For the text-containing cell, return its midpoint in [x, y] coordinate format. 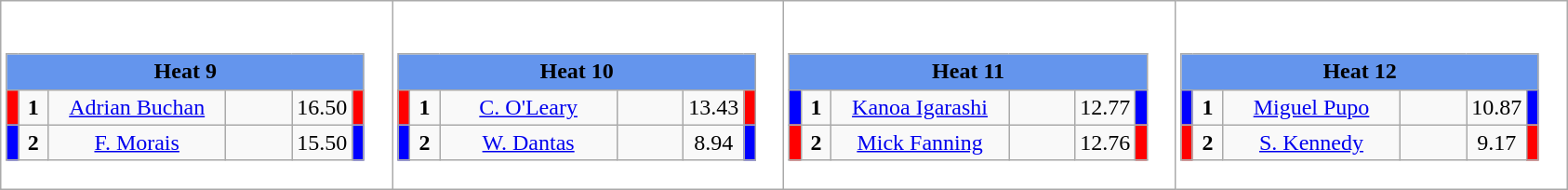
13.43 [714, 107]
Heat 9 1 Adrian Buchan 16.50 2 F. Morais 15.50 [197, 95]
10.87 [1497, 107]
12.76 [1105, 142]
Heat 10 1 C. O'Leary 13.43 2 W. Dantas 8.94 [588, 95]
Heat 9 [185, 72]
9.17 [1497, 142]
12.77 [1105, 107]
16.50 [322, 107]
Heat 11 1 Kanoa Igarashi 12.77 2 Mick Fanning 12.76 [980, 95]
S. Kennedy [1311, 142]
Mick Fanning [921, 142]
Heat 10 [577, 72]
Heat 11 [968, 72]
Heat 12 [1360, 72]
C. O'Leary [528, 107]
Heat 12 1 Miguel Pupo 10.87 2 S. Kennedy 9.17 [1371, 95]
Kanoa Igarashi [921, 107]
Miguel Pupo [1311, 107]
W. Dantas [528, 142]
8.94 [714, 142]
Adrian Buchan [138, 107]
F. Morais [138, 142]
15.50 [322, 142]
